Detect which cell encompasses the target text, then output its [x, y] center coordinate. 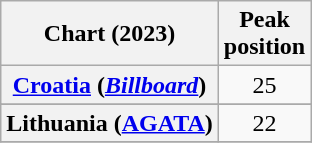
22 [264, 123]
Chart (2023) [110, 34]
Croatia (Billboard) [110, 85]
Lithuania (AGATA) [110, 123]
25 [264, 85]
Peakposition [264, 34]
